For the text-containing cell, return its midpoint in (x, y) coordinate format. 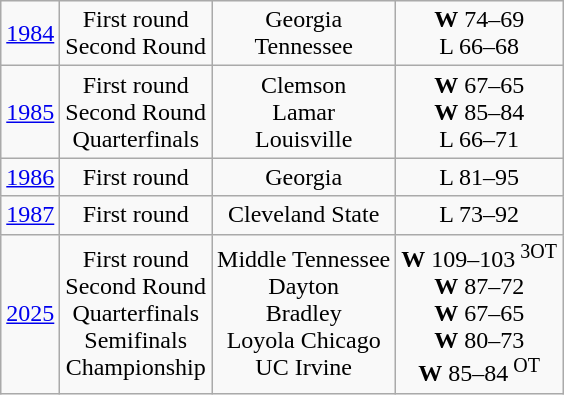
Georgia (304, 177)
2025 (30, 314)
First roundSecond RoundQuarterfinals (136, 112)
GeorgiaTennessee (304, 34)
W 67–65W 85–84L 66–71 (480, 112)
Cleveland State (304, 215)
1987 (30, 215)
1986 (30, 177)
W 74–69L 66–68 (480, 34)
W 109–103 3OTW 87–72W 67–65W 80–73W 85–84 OT (480, 314)
First roundSecond RoundQuarterfinalsSemifinalsChampionship (136, 314)
1984 (30, 34)
L 73–92 (480, 215)
1985 (30, 112)
First roundSecond Round (136, 34)
L 81–95 (480, 177)
ClemsonLamarLouisville (304, 112)
Middle TennesseeDaytonBradleyLoyola ChicagoUC Irvine (304, 314)
